Output the (X, Y) coordinate of the center of the cell containing the given text.  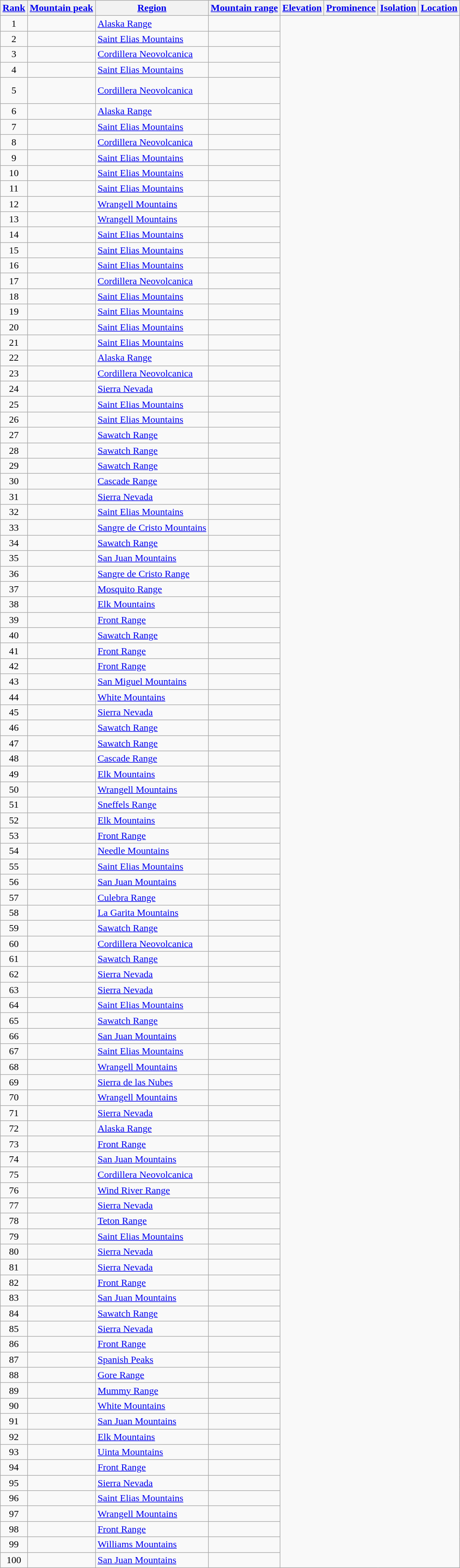
86 (14, 1344)
Isolation (398, 8)
80 (14, 1252)
99 (14, 1545)
98 (14, 1529)
45 (14, 713)
87 (14, 1360)
76 (14, 1190)
70 (14, 1098)
8 (14, 142)
79 (14, 1236)
30 (14, 481)
93 (14, 1452)
13 (14, 219)
48 (14, 759)
Gore Range (152, 1375)
58 (14, 913)
83 (14, 1298)
55 (14, 866)
12 (14, 204)
73 (14, 1144)
78 (14, 1221)
49 (14, 774)
Sierra de las Nubes (152, 1082)
22 (14, 358)
52 (14, 820)
75 (14, 1174)
67 (14, 1051)
Culebra Range (152, 897)
Sangre de Cristo Range (152, 574)
Rank (14, 8)
100 (14, 1560)
10 (14, 173)
21 (14, 343)
33 (14, 528)
23 (14, 373)
63 (14, 990)
41 (14, 651)
Prominence (351, 8)
62 (14, 974)
71 (14, 1113)
89 (14, 1390)
95 (14, 1483)
59 (14, 928)
Location (439, 8)
77 (14, 1206)
La Garita Mountains (152, 913)
32 (14, 512)
88 (14, 1375)
Teton Range (152, 1221)
36 (14, 574)
3 (14, 54)
68 (14, 1067)
92 (14, 1437)
84 (14, 1313)
74 (14, 1159)
47 (14, 743)
94 (14, 1468)
38 (14, 604)
28 (14, 451)
25 (14, 404)
54 (14, 851)
69 (14, 1082)
19 (14, 312)
51 (14, 805)
39 (14, 620)
66 (14, 1036)
6 (14, 111)
29 (14, 466)
15 (14, 250)
44 (14, 697)
81 (14, 1267)
20 (14, 327)
24 (14, 389)
50 (14, 789)
16 (14, 266)
2 (14, 39)
65 (14, 1021)
Sangre de Cristo Mountains (152, 528)
56 (14, 882)
97 (14, 1514)
60 (14, 944)
18 (14, 296)
17 (14, 281)
Williams Mountains (152, 1545)
35 (14, 558)
Elevation (302, 8)
Needle Mountains (152, 851)
53 (14, 836)
90 (14, 1406)
27 (14, 435)
Mountain peak (61, 8)
Wind River Range (152, 1190)
31 (14, 497)
5 (14, 91)
91 (14, 1421)
72 (14, 1128)
Mummy Range (152, 1390)
San Miguel Mountains (152, 681)
42 (14, 666)
40 (14, 635)
46 (14, 728)
1 (14, 23)
Sneffels Range (152, 805)
61 (14, 959)
4 (14, 70)
82 (14, 1283)
Spanish Peaks (152, 1360)
64 (14, 1005)
Mountain range (244, 8)
9 (14, 157)
7 (14, 127)
57 (14, 897)
43 (14, 681)
26 (14, 419)
34 (14, 543)
96 (14, 1498)
11 (14, 188)
Region (152, 8)
Mosquito Range (152, 589)
85 (14, 1329)
37 (14, 589)
14 (14, 235)
Uinta Mountains (152, 1452)
